Locate the cell with the specified text and output its (x, y) center coordinate. 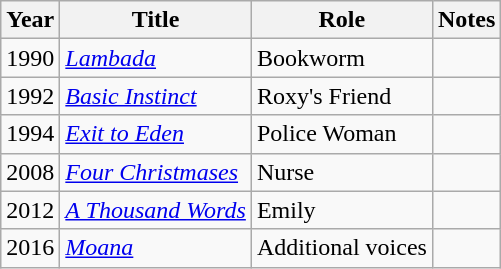
Year (30, 20)
Four Christmases (156, 172)
Basic Instinct (156, 96)
Role (342, 20)
Police Woman (342, 134)
1990 (30, 58)
2008 (30, 172)
A Thousand Words (156, 210)
Additional voices (342, 248)
Moana (156, 248)
Notes (466, 20)
1994 (30, 134)
1992 (30, 96)
Exit to Eden (156, 134)
2012 (30, 210)
Nurse (342, 172)
Roxy's Friend (342, 96)
Bookworm (342, 58)
2016 (30, 248)
Emily (342, 210)
Lambada (156, 58)
Title (156, 20)
